For the text-containing cell, return its midpoint in (X, Y) coordinate format. 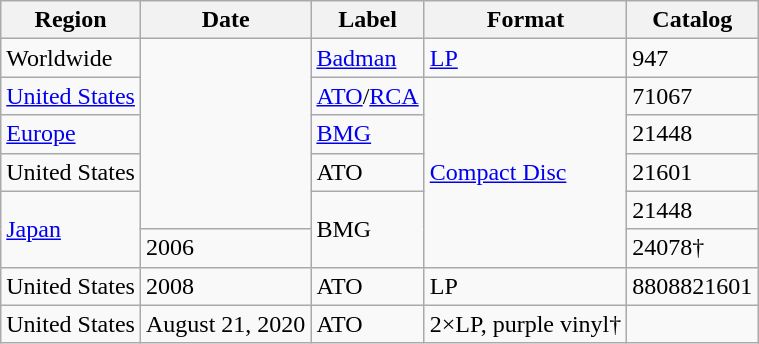
Worldwide (71, 58)
2×LP, purple vinyl† (526, 324)
24078† (692, 248)
Japan (71, 229)
8808821601 (692, 286)
71067 (692, 96)
August 21, 2020 (225, 324)
Badman (368, 58)
Label (368, 20)
Catalog (692, 20)
Date (225, 20)
2008 (225, 286)
947 (692, 58)
Region (71, 20)
Europe (71, 134)
Compact Disc (526, 172)
21601 (692, 172)
2006 (225, 248)
Format (526, 20)
ATO/RCA (368, 96)
